Locate the cell with the specified text and output its [x, y] center coordinate. 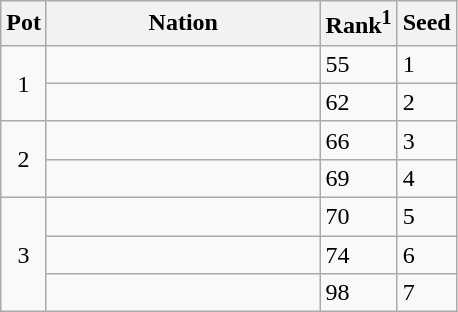
6 [426, 255]
5 [426, 217]
74 [358, 255]
66 [358, 140]
Nation [183, 24]
7 [426, 293]
4 [426, 178]
Pot [24, 24]
Rank1 [358, 24]
55 [358, 64]
Seed [426, 24]
69 [358, 178]
98 [358, 293]
62 [358, 102]
70 [358, 217]
